Output the [x, y] coordinate of the center of the cell containing the given text.  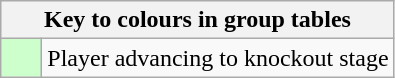
Key to colours in group tables [198, 20]
Player advancing to knockout stage [218, 58]
